Determine the (x, y) coordinate at the center of the cell enclosing the given text.  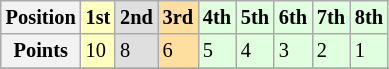
3rd (178, 17)
1 (369, 51)
4th (217, 17)
5 (217, 51)
1st (98, 17)
7th (331, 17)
Points (41, 51)
8 (136, 51)
3 (293, 51)
2nd (136, 17)
4 (255, 51)
8th (369, 17)
10 (98, 51)
5th (255, 17)
6 (178, 51)
Position (41, 17)
2 (331, 51)
6th (293, 17)
